Detect which cell encompasses the target text, then output its [X, Y] center coordinate. 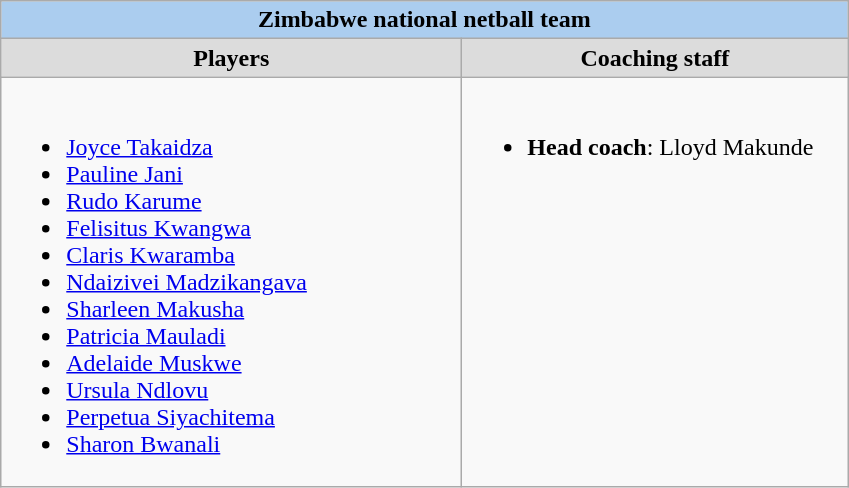
Zimbabwe national netball team [424, 20]
Head coach: Lloyd Makunde [655, 282]
Coaching staff [655, 58]
Players [232, 58]
